Identify which cell holds the provided text, then report its (X, Y) central coordinate. 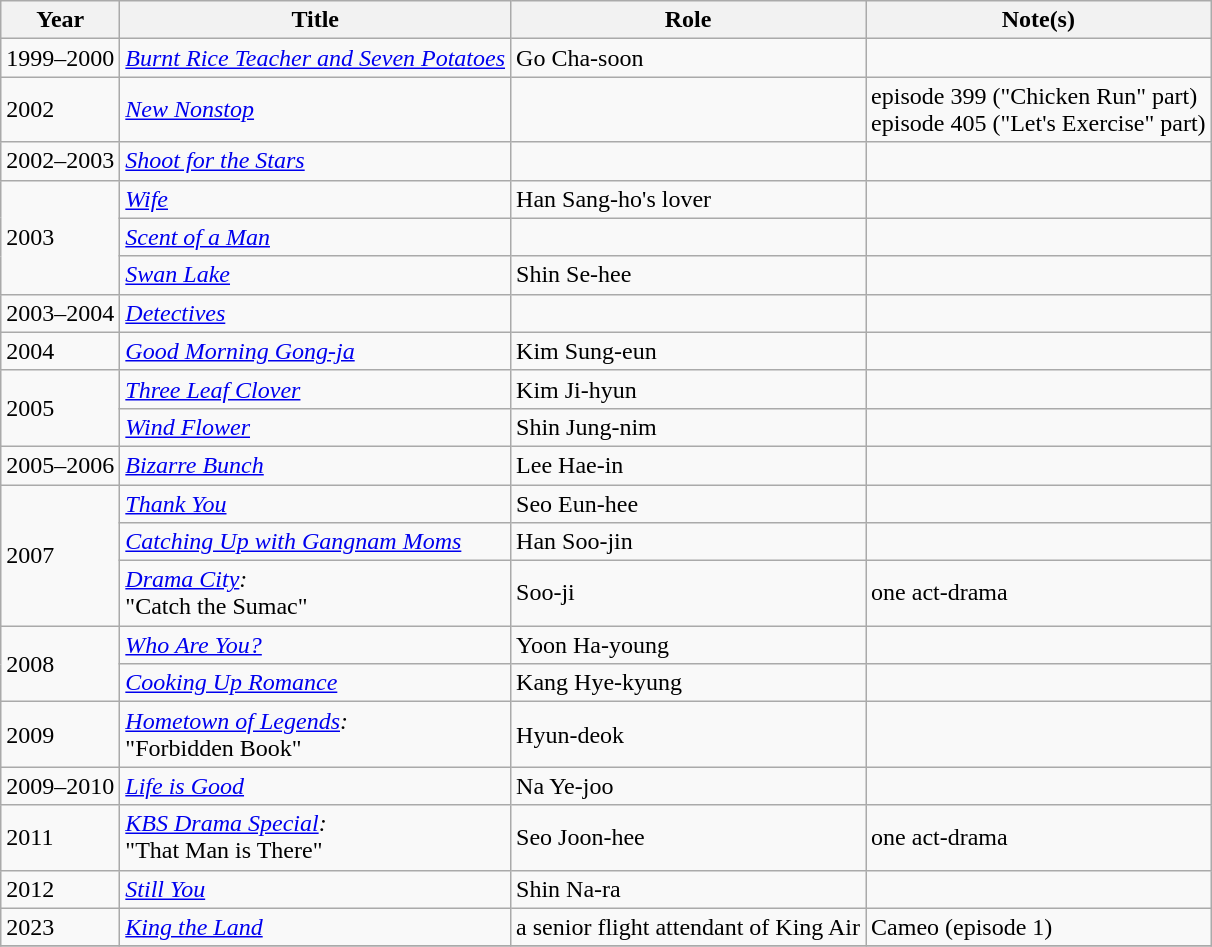
Shin Jung-nim (688, 427)
2009–2010 (60, 786)
Wind Flower (316, 427)
1999–2000 (60, 58)
Drama City:"Catch the Sumac" (316, 594)
Three Leaf Clover (316, 389)
Title (316, 20)
Burnt Rice Teacher and Seven Potatoes (316, 58)
Seo Joon-hee (688, 838)
Role (688, 20)
2023 (60, 927)
Shin Se-hee (688, 275)
Bizarre Bunch (316, 465)
Han Soo-jin (688, 542)
2012 (60, 889)
KBS Drama Special:"That Man is There" (316, 838)
Seo Eun-hee (688, 503)
Han Sang-ho's lover (688, 199)
Cameo (episode 1) (1039, 927)
2011 (60, 838)
2002–2003 (60, 161)
Detectives (316, 313)
Still You (316, 889)
Catching Up with Gangnam Moms (316, 542)
Shoot for the Stars (316, 161)
Year (60, 20)
Soo-ji (688, 594)
episode 399 ("Chicken Run" part)episode 405 ("Let's Exercise" part) (1039, 110)
2005 (60, 408)
a senior flight attendant of King Air (688, 927)
Cooking Up Romance (316, 683)
2009 (60, 734)
New Nonstop (316, 110)
Thank You (316, 503)
Yoon Ha-young (688, 645)
Hyun-deok (688, 734)
Go Cha-soon (688, 58)
2002 (60, 110)
Kang Hye-kyung (688, 683)
2004 (60, 351)
Kim Sung-eun (688, 351)
Note(s) (1039, 20)
Na Ye-joo (688, 786)
Wife (316, 199)
2008 (60, 664)
King the Land (316, 927)
Scent of a Man (316, 237)
Hometown of Legends:"Forbidden Book" (316, 734)
Lee Hae-in (688, 465)
Life is Good (316, 786)
Kim Ji-hyun (688, 389)
2003 (60, 237)
2005–2006 (60, 465)
Good Morning Gong-ja (316, 351)
Who Are You? (316, 645)
2003–2004 (60, 313)
Swan Lake (316, 275)
Shin Na-ra (688, 889)
2007 (60, 554)
